Identify which cell holds the provided text, then report its [X, Y] central coordinate. 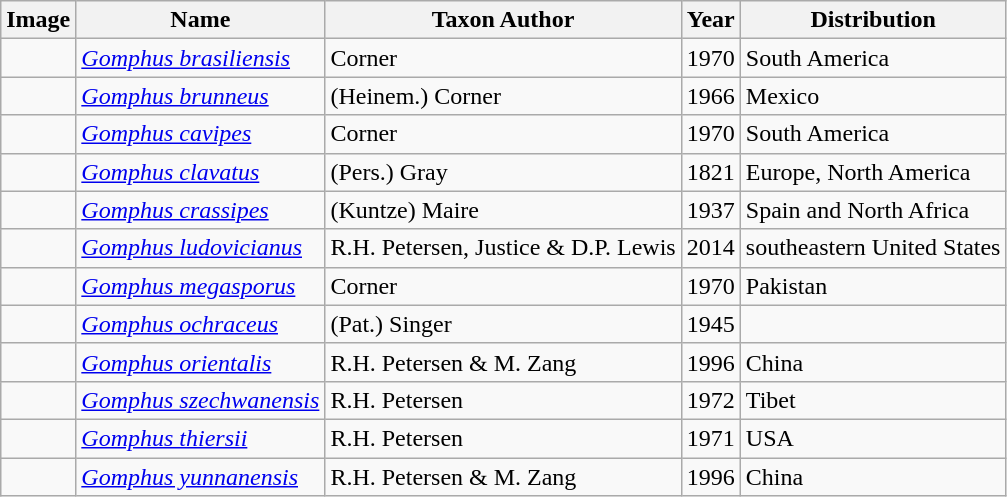
1966 [710, 96]
southeastern United States [873, 248]
Gomphus szechwanensis [200, 400]
Mexico [873, 96]
(Kuntze) Maire [503, 210]
1821 [710, 172]
Gomphus ochraceus [200, 324]
Taxon Author [503, 20]
Name [200, 20]
Tibet [873, 400]
1972 [710, 400]
Gomphus brasiliensis [200, 58]
Europe, North America [873, 172]
USA [873, 438]
Year [710, 20]
Gomphus ludovicianus [200, 248]
1937 [710, 210]
1971 [710, 438]
Gomphus orientalis [200, 362]
Gomphus crassipes [200, 210]
Gomphus cavipes [200, 134]
Gomphus clavatus [200, 172]
Gomphus thiersii [200, 438]
Spain and North Africa [873, 210]
Gomphus megasporus [200, 286]
Distribution [873, 20]
Pakistan [873, 286]
(Heinem.) Corner [503, 96]
2014 [710, 248]
Gomphus brunneus [200, 96]
1945 [710, 324]
Image [38, 20]
R.H. Petersen, Justice & D.P. Lewis [503, 248]
(Pat.) Singer [503, 324]
(Pers.) Gray [503, 172]
Gomphus yunnanensis [200, 477]
